Output the [x, y] coordinate of the center of the cell containing the given text.  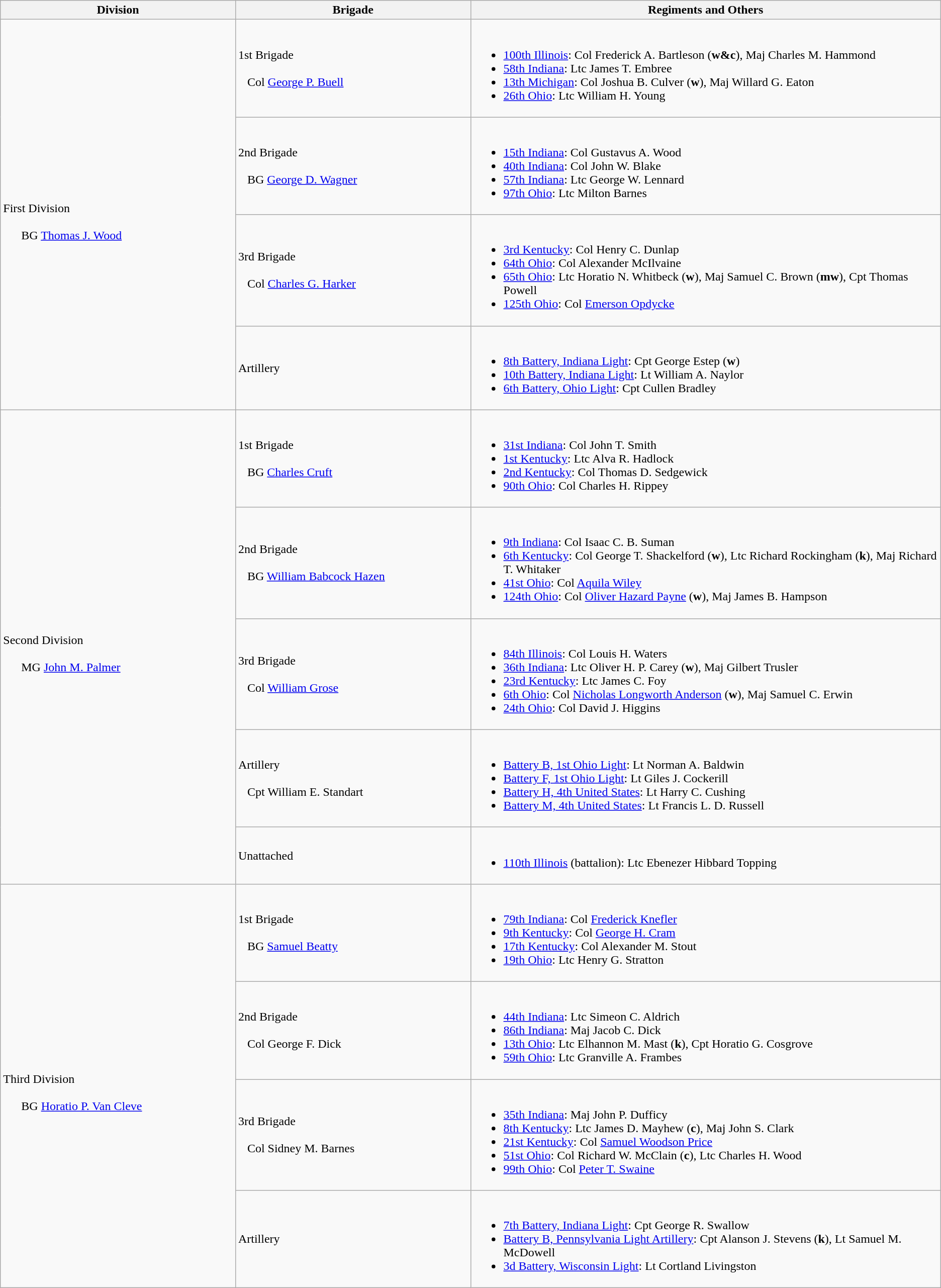
8th Battery, Indiana Light: Cpt George Estep (w)10th Battery, Indiana Light: Lt William A. Naylor6th Battery, Ohio Light: Cpt Cullen Bradley [706, 368]
Third Division BG Horatio P. Van Cleve [118, 1086]
3rd Brigade Col William Grose [353, 674]
Second Division MG John M. Palmer [118, 647]
Regiments and Others [706, 10]
31st Indiana: Col John T. Smith1st Kentucky: Ltc Alva R. Hadlock2nd Kentucky: Col Thomas D. Sedgewick90th Ohio: Col Charles H. Rippey [706, 458]
Unattached [353, 856]
2nd Brigade BG William Babcock Hazen [353, 563]
2nd Brigade Col George F. Dick [353, 1030]
3rd Brigade Col Charles G. Harker [353, 270]
15th Indiana: Col Gustavus A. Wood40th Indiana: Col John W. Blake57th Indiana: Ltc George W. Lennard97th Ohio: Ltc Milton Barnes [706, 166]
3rd Brigade Col Sidney M. Barnes [353, 1134]
1st Brigade BG Samuel Beatty [353, 933]
First Division BG Thomas J. Wood [118, 215]
Brigade [353, 10]
110th Illinois (battalion): Ltc Ebenezer Hibbard Topping [706, 856]
1st Brigade Col George P. Buell [353, 68]
2nd Brigade BG George D. Wagner [353, 166]
Division [118, 10]
Artillery Cpt William E. Standart [353, 778]
79th Indiana: Col Frederick Knefler9th Kentucky: Col George H. Cram17th Kentucky: Col Alexander M. Stout19th Ohio: Ltc Henry G. Stratton [706, 933]
1st Brigade BG Charles Cruft [353, 458]
